Locate the cell with the specified text and output its [X, Y] center coordinate. 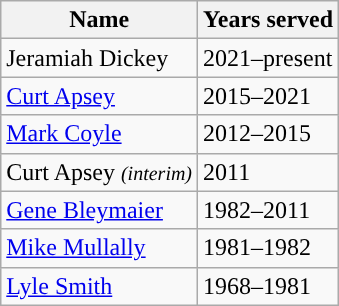
2015–2021 [268, 96]
1968–1981 [268, 286]
Curt Apsey [100, 96]
Curt Apsey (interim) [100, 172]
Lyle Smith [100, 286]
Gene Bleymaier [100, 210]
2012–2015 [268, 134]
Name [100, 20]
1982–2011 [268, 210]
Mike Mullally [100, 248]
2021–present [268, 58]
Mark Coyle [100, 134]
2011 [268, 172]
1981–1982 [268, 248]
Years served [268, 20]
Jeramiah Dickey [100, 58]
